Scan for the cell matching the given text and deliver its (X, Y) coordinate at center. 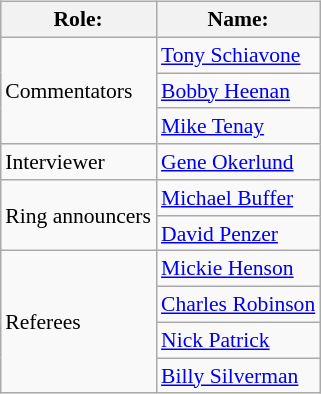
Interviewer (78, 162)
Michael Buffer (238, 198)
Charles Robinson (238, 305)
Mickie Henson (238, 269)
Referees (78, 322)
Ring announcers (78, 216)
Role: (78, 20)
Nick Patrick (238, 340)
Mike Tenay (238, 126)
Commentators (78, 90)
Billy Silverman (238, 376)
David Penzer (238, 233)
Bobby Heenan (238, 91)
Tony Schiavone (238, 55)
Name: (238, 20)
Gene Okerlund (238, 162)
